Capture the cell that displays the provided text and extract its (x, y) central coordinate. 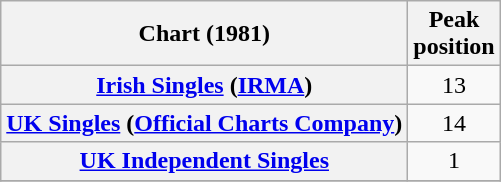
1 (454, 161)
14 (454, 123)
Irish Singles (IRMA) (204, 85)
UK Singles (Official Charts Company) (204, 123)
13 (454, 85)
Chart (1981) (204, 34)
UK Independent Singles (204, 161)
Peakposition (454, 34)
